Identify which cell holds the provided text, then report its (X, Y) central coordinate. 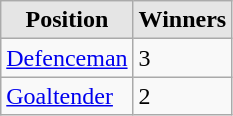
Winners (182, 20)
Defenceman (67, 58)
3 (182, 58)
2 (182, 96)
Goaltender (67, 96)
Position (67, 20)
